Identify which cell holds the provided text, then report its [x, y] central coordinate. 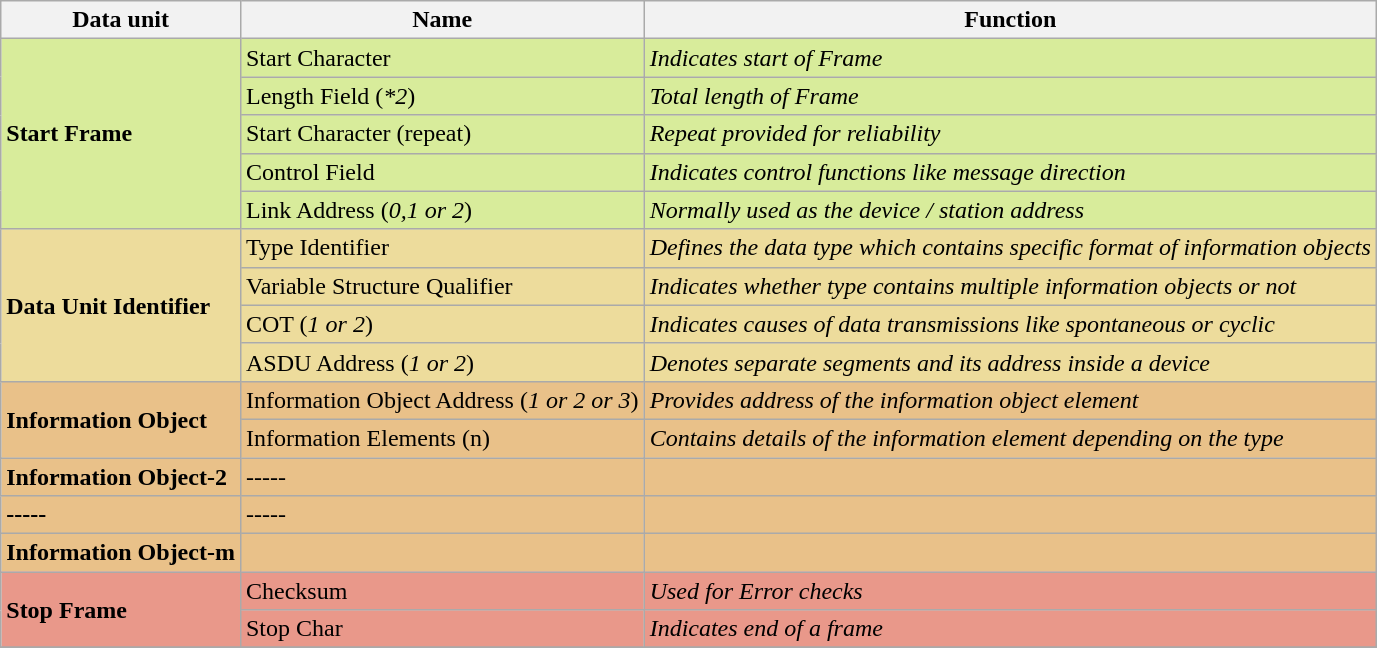
Name [442, 20]
ASDU Address (1 or 2) [442, 362]
Information Object-m [121, 553]
Information Object [121, 419]
Link Address (0,1 or 2) [442, 210]
Indicates causes of data transmissions like spontaneous or cyclic [1010, 324]
Control Field [442, 172]
Length Field (*2) [442, 96]
Provides address of the information object element [1010, 400]
Indicates whether type contains multiple information objects or not [1010, 286]
Repeat provided for reliability [1010, 134]
Start Character (repeat) [442, 134]
Indicates control functions like message direction [1010, 172]
Data Unit Identifier [121, 305]
Denotes separate segments and its address inside a device [1010, 362]
Indicates start of Frame [1010, 58]
Start Character [442, 58]
Stop Frame [121, 610]
Normally used as the device / station address [1010, 210]
Information Elements (n) [442, 438]
Contains details of the information element depending on the type [1010, 438]
COT (1 or 2) [442, 324]
Type Identifier [442, 248]
Checksum [442, 591]
Start Frame [121, 134]
Used for Error checks [1010, 591]
Function [1010, 20]
Information Object Address (1 or 2 or 3) [442, 400]
Total length of Frame [1010, 96]
Data unit [121, 20]
Indicates end of a frame [1010, 629]
Defines the data type which contains specific format of information objects [1010, 248]
Variable Structure Qualifier [442, 286]
Information Object-2 [121, 477]
Stop Char [442, 629]
